Return [x, y] of the center of cell containing provided text 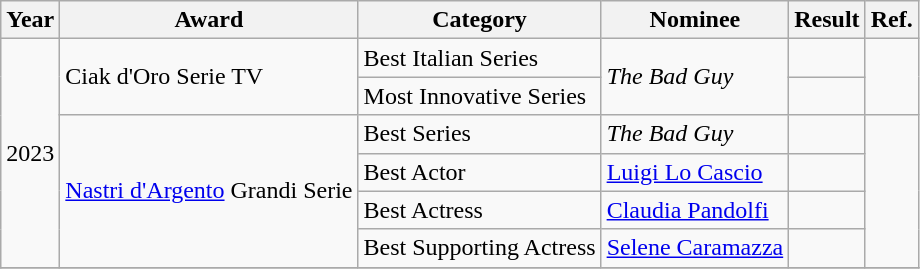
Ref. [892, 20]
Category [480, 20]
Year [30, 20]
Best Series [480, 134]
Best Actor [480, 172]
Most Innovative Series [480, 96]
Luigi Lo Cascio [695, 172]
Result [827, 20]
Best Supporting Actress [480, 248]
Best Italian Series [480, 58]
2023 [30, 153]
Claudia Pandolfi [695, 210]
Ciak d'Oro Serie TV [209, 77]
Nastri d'Argento Grandi Serie [209, 191]
Nominee [695, 20]
Selene Caramazza [695, 248]
Best Actress [480, 210]
Award [209, 20]
